Locate the cell with the specified text and output its (x, y) center coordinate. 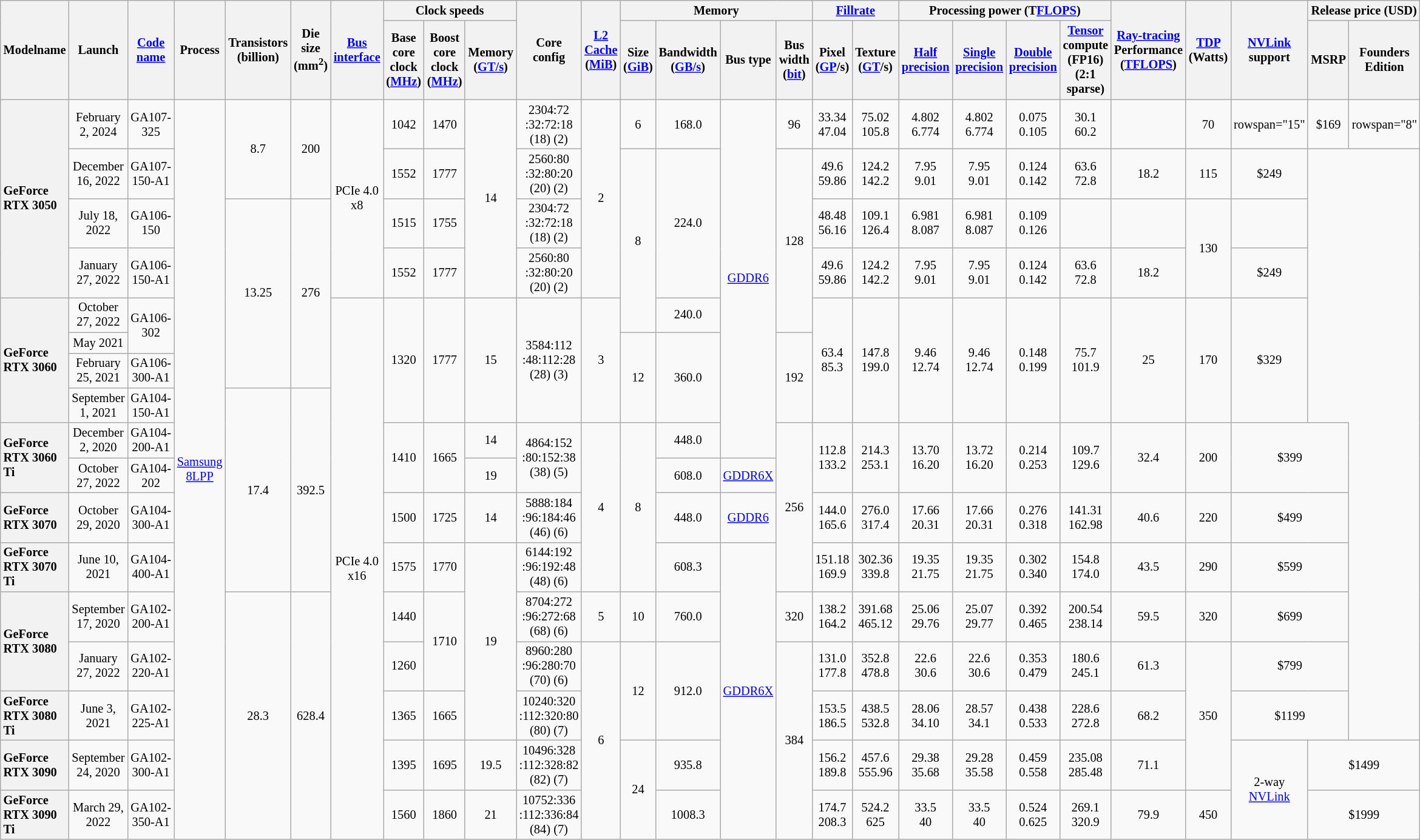
Clock speeds (450, 10)
GA107-150-A1 (150, 173)
61.3 (1148, 666)
59.5 (1148, 617)
153.5186.5 (833, 716)
0.3920.465 (1033, 617)
79.9 (1148, 815)
Code name (150, 50)
Transistors (billion) (258, 50)
0.3530.479 (1033, 666)
Memory (GT/s) (490, 60)
240.0 (688, 315)
0.4380.533 (1033, 716)
43.5 (1148, 567)
Bandwidth (GB/s) (688, 60)
25.0629.76 (926, 617)
$1999 (1364, 815)
October 29, 2020 (98, 517)
1320 (404, 360)
September 24, 2020 (98, 765)
0.4590.558 (1033, 765)
1365 (404, 716)
174.7208.3 (833, 815)
0.1090.126 (1033, 223)
February 25, 2021 (98, 371)
TDP (Watts) (1208, 50)
GeForce RTX 3090 Ti (35, 815)
130 (1208, 247)
Size (GiB) (638, 60)
0.2760.318 (1033, 517)
350 (1208, 716)
GeForce RTX 3050 (35, 199)
168.0 (688, 124)
290 (1208, 567)
March 29, 2022 (98, 815)
10240:320 :112:320:80 (80) (7) (549, 716)
392.5 (311, 489)
1755 (444, 223)
147.8199.0 (875, 360)
Release price (USD) (1364, 10)
457.6555.96 (875, 765)
Texture (GT/s) (875, 60)
1725 (444, 517)
32.4 (1148, 457)
1500 (404, 517)
224.0 (688, 223)
1860 (444, 815)
$169 (1328, 124)
608.3 (688, 567)
10752:336 :112:336:84 (84) (7) (549, 815)
Pixel (GP/s) (833, 60)
71.1 (1148, 765)
8704:272 :96:272:68 (68) (6) (549, 617)
96 (794, 124)
Founders Edition (1385, 60)
28.0634.10 (926, 716)
Tensor compute (FP16) (2:1 sparse) (1086, 60)
GA104-400-A1 (150, 567)
June 3, 2021 (98, 716)
24 (638, 790)
10 (638, 617)
PCIe 4.0x8 (357, 199)
rowspan="15" (1270, 124)
GA104-202 (150, 475)
302.36339.8 (875, 567)
GA107-325 (150, 124)
MSRP (1328, 60)
GA102-225-A1 (150, 716)
Half precision (926, 60)
GeForce RTX 3080 (35, 642)
Double precision (1033, 60)
$1499 (1364, 765)
524.2625 (875, 815)
GA104-200-A1 (150, 440)
25 (1148, 360)
760.0 (688, 617)
1710 (444, 642)
$799 (1290, 666)
214.3253.1 (875, 457)
1440 (404, 617)
0.0750.105 (1033, 124)
Die size (mm2) (311, 50)
GA102-300-A1 (150, 765)
Bus width (bit) (794, 60)
5888:184 :96:184:46 (46) (6) (549, 517)
$499 (1290, 517)
5 (601, 617)
30.160.2 (1086, 124)
192 (794, 377)
151.18169.9 (833, 567)
Ray-tracing Performance (TFLOPS) (1148, 50)
Bus type (748, 60)
8.7 (258, 149)
154.8174.0 (1086, 567)
156.2189.8 (833, 765)
PCIe 4.0x16 (357, 568)
0.3020.340 (1033, 567)
109.7129.6 (1086, 457)
29.3835.68 (926, 765)
29.2835.58 (979, 765)
144.0165.6 (833, 517)
Fillrate (856, 10)
6144:192 :96:192:48 (48) (6) (549, 567)
1575 (404, 567)
rowspan="8" (1385, 124)
Modelname (35, 50)
September 1, 2021 (98, 405)
February 2, 2024 (98, 124)
40.6 (1148, 517)
September 17, 2020 (98, 617)
0.2140.253 (1033, 457)
70 (1208, 124)
GeForce RTX 3090 (35, 765)
Memory (716, 10)
GA106-150 (150, 223)
228.6272.8 (1086, 716)
Base core clock (MHz) (404, 60)
1395 (404, 765)
GeForce RTX 3060 Ti (35, 457)
Boost core clock (MHz) (444, 60)
June 10, 2021 (98, 567)
19.5 (490, 765)
352.8478.8 (875, 666)
8960:280 :96:280:70 (70) (6) (549, 666)
68.2 (1148, 716)
GeForce RTX 3060 (35, 360)
25.0729.77 (979, 617)
1560 (404, 815)
GA102-350-A1 (150, 815)
912.0 (688, 690)
1695 (444, 765)
L2 Cache(MiB) (601, 50)
GeForce RTX 3070 (35, 517)
GeForce RTX 3080 Ti (35, 716)
200.54238.14 (1086, 617)
1042 (404, 124)
3 (601, 360)
935.8 (688, 765)
1515 (404, 223)
Single precision (979, 60)
438.5532.8 (875, 716)
48.4856.16 (833, 223)
360.0 (688, 377)
$329 (1270, 360)
276.0317.4 (875, 517)
112.8133.2 (833, 457)
GA102-200-A1 (150, 617)
1770 (444, 567)
33.3447.04 (833, 124)
Bus interface (357, 50)
GeForce RTX 3070 Ti (35, 567)
GA102-220-A1 (150, 666)
628.4 (311, 716)
13.7016.20 (926, 457)
Processing power (TFLOPS) (1005, 10)
$699 (1290, 617)
0.5240.625 (1033, 815)
10496:328 :112:328:82 (82) (7) (549, 765)
December 2, 2020 (98, 440)
May 2021 (98, 343)
21 (490, 815)
Process (200, 50)
$1199 (1290, 716)
2-way NVLink (1270, 790)
1008.3 (688, 815)
235.08285.48 (1086, 765)
75.02105.8 (875, 124)
450 (1208, 815)
138.2164.2 (833, 617)
75.7101.9 (1086, 360)
1410 (404, 457)
GA106-300-A1 (150, 371)
$599 (1290, 567)
131.0177.8 (833, 666)
276 (311, 293)
63.485.3 (833, 360)
170 (1208, 360)
109.1126.4 (875, 223)
220 (1208, 517)
4 (601, 507)
1260 (404, 666)
269.1320.9 (1086, 815)
December 16, 2022 (98, 173)
Core config (549, 50)
13.25 (258, 293)
Launch (98, 50)
384 (794, 740)
13.7216.20 (979, 457)
15 (490, 360)
NVLink support (1270, 50)
GA104-150-A1 (150, 405)
4864:152 :80:152:38 (38) (5) (549, 457)
391.68465.12 (875, 617)
GA106-150-A1 (150, 273)
608.0 (688, 475)
180.6245.1 (1086, 666)
GA104-300-A1 (150, 517)
$399 (1290, 457)
3584:112 :48:112:28 (28) (3) (549, 360)
256 (794, 507)
128 (794, 240)
2 (601, 199)
17.4 (258, 489)
141.31162.98 (1086, 517)
Samsung8LPP (200, 469)
115 (1208, 173)
July 18, 2022 (98, 223)
28.5734.1 (979, 716)
1470 (444, 124)
GA106-302 (150, 325)
0.1480.199 (1033, 360)
28.3 (258, 716)
